Detect which cell encompasses the target text, then output its [X, Y] center coordinate. 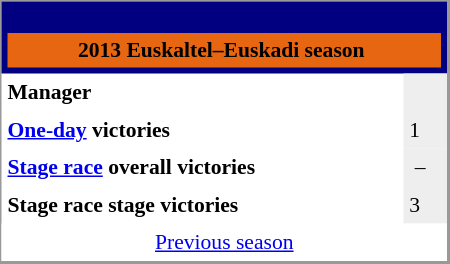
One-day victories [203, 130]
Manager [203, 93]
Previous season [225, 243]
1 [425, 130]
3 [425, 205]
Stage race overall victories [203, 167]
Stage race stage victories [203, 205]
– [425, 167]
